Locate the cell with the specified text and output its (X, Y) center coordinate. 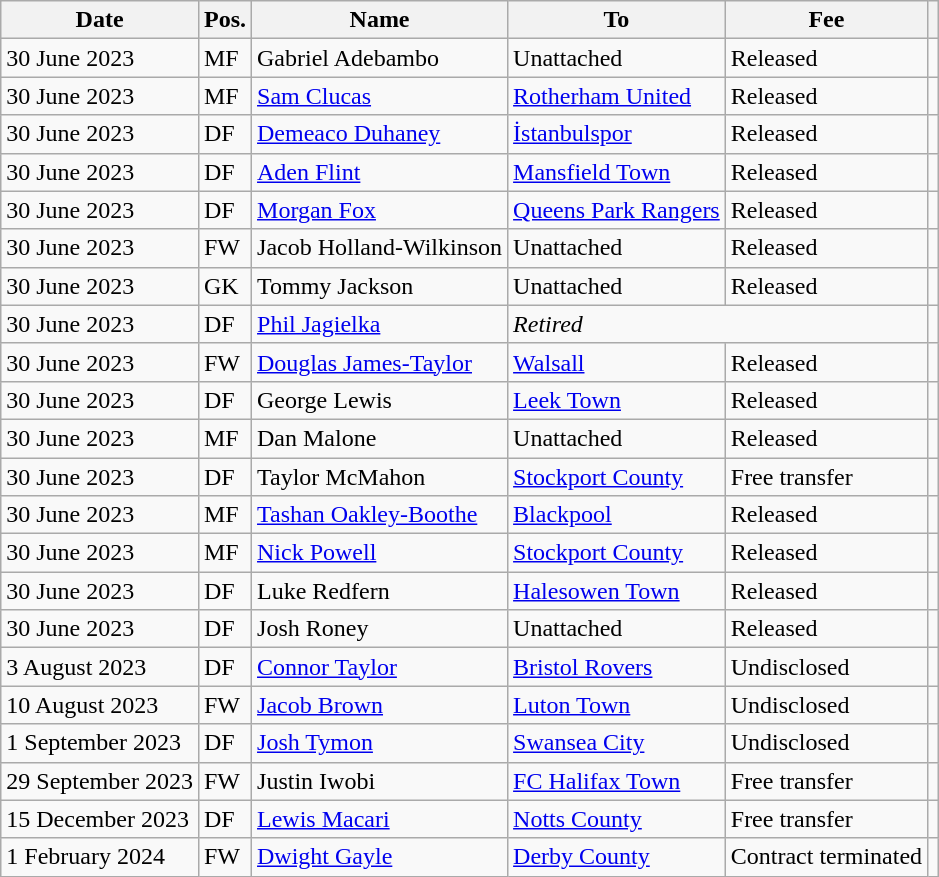
Douglas James-Taylor (380, 362)
Name (380, 20)
FC Halifax Town (617, 781)
Contract terminated (826, 857)
Bristol Rovers (617, 667)
Josh Tymon (380, 743)
Nick Powell (380, 553)
Tashan Oakley-Boothe (380, 515)
Josh Roney (380, 629)
Derby County (617, 857)
Pos. (224, 20)
Dan Malone (380, 438)
Walsall (617, 362)
Notts County (617, 819)
Morgan Fox (380, 210)
Tommy Jackson (380, 286)
Leek Town (617, 400)
Phil Jagielka (380, 324)
Sam Clucas (380, 96)
George Lewis (380, 400)
GK (224, 286)
29 September 2023 (100, 781)
Rotherham United (617, 96)
Taylor McMahon (380, 477)
Demeaco Duhaney (380, 134)
İstanbulspor (617, 134)
3 August 2023 (100, 667)
Jacob Brown (380, 705)
Gabriel Adebambo (380, 58)
Aden Flint (380, 172)
Connor Taylor (380, 667)
Luke Redfern (380, 591)
Date (100, 20)
Swansea City (617, 743)
Justin Iwobi (380, 781)
1 September 2023 (100, 743)
1 February 2024 (100, 857)
Jacob Holland-Wilkinson (380, 248)
Blackpool (617, 515)
Lewis Macari (380, 819)
Fee (826, 20)
Dwight Gayle (380, 857)
Halesowen Town (617, 591)
To (617, 20)
Queens Park Rangers (617, 210)
10 August 2023 (100, 705)
15 December 2023 (100, 819)
Retired (718, 324)
Mansfield Town (617, 172)
Luton Town (617, 705)
